Pinpoint the cell where the given text exists, returning its [x, y] midpoint coordinate. 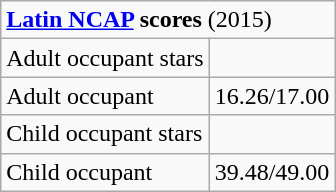
Child occupant [105, 172]
Latin NCAP scores (2015) [168, 20]
39.48/49.00 [272, 172]
16.26/17.00 [272, 96]
Child occupant stars [105, 134]
Adult occupant [105, 96]
Adult occupant stars [105, 58]
